Find where the given text appears and provide that cell's center as [X, Y] coordinate. 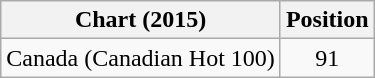
Canada (Canadian Hot 100) [141, 58]
Position [327, 20]
Chart (2015) [141, 20]
91 [327, 58]
